Locate the cell with the specified text and output its (x, y) center coordinate. 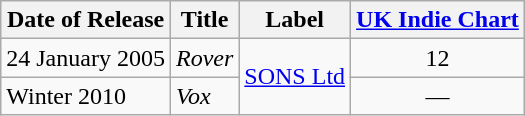
12 (438, 58)
Rover (204, 58)
Vox (204, 96)
24 January 2005 (86, 58)
Winter 2010 (86, 96)
Label (295, 20)
UK Indie Chart (438, 20)
SONS Ltd (295, 77)
Title (204, 20)
— (438, 96)
Date of Release (86, 20)
